Capture the cell that displays the provided text and extract its [X, Y] central coordinate. 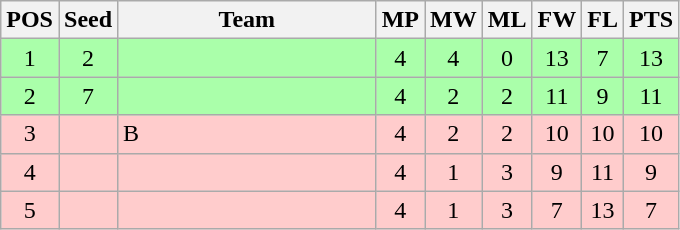
Seed [88, 20]
MW [453, 20]
FW [557, 20]
B [248, 134]
MP [400, 20]
ML [507, 20]
Team [248, 20]
5 [30, 210]
FL [603, 20]
POS [30, 20]
0 [507, 58]
PTS [650, 20]
